Pinpoint the cell where the given text exists, returning its [x, y] midpoint coordinate. 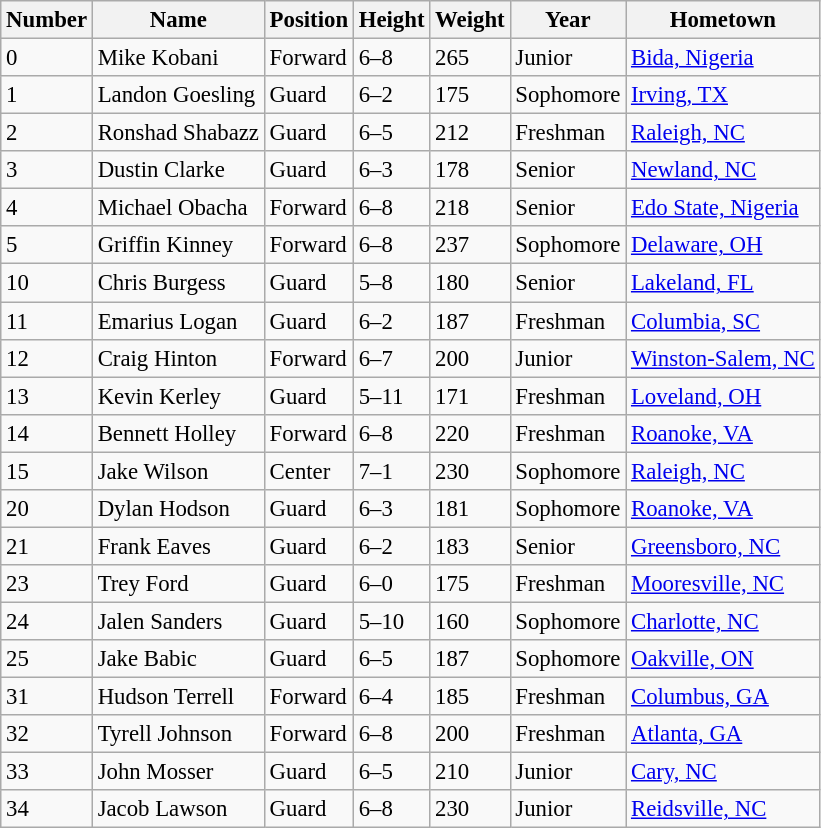
4 [47, 208]
Cary, NC [723, 772]
13 [47, 396]
Atlanta, GA [723, 734]
Michael Obacha [178, 208]
Mooresville, NC [723, 584]
Chris Burgess [178, 283]
178 [470, 170]
210 [470, 772]
Newland, NC [723, 170]
12 [47, 358]
220 [470, 433]
John Mosser [178, 772]
Griffin Kinney [178, 245]
Bida, Nigeria [723, 58]
Center [308, 471]
Columbia, SC [723, 321]
Weight [470, 20]
171 [470, 396]
Lakeland, FL [723, 283]
185 [470, 697]
34 [47, 809]
5–11 [391, 396]
Craig Hinton [178, 358]
Landon Goesling [178, 95]
6–7 [391, 358]
Emarius Logan [178, 321]
5–8 [391, 283]
Reidsville, NC [723, 809]
Dustin Clarke [178, 170]
7–1 [391, 471]
5–10 [391, 621]
Delaware, OH [723, 245]
21 [47, 546]
0 [47, 58]
Irving, TX [723, 95]
212 [470, 133]
11 [47, 321]
Height [391, 20]
5 [47, 245]
Columbus, GA [723, 697]
3 [47, 170]
Name [178, 20]
Jacob Lawson [178, 809]
31 [47, 697]
32 [47, 734]
237 [470, 245]
23 [47, 584]
Charlotte, NC [723, 621]
2 [47, 133]
Jake Wilson [178, 471]
218 [470, 208]
Frank Eaves [178, 546]
Oakville, ON [723, 659]
181 [470, 509]
1 [47, 95]
25 [47, 659]
265 [470, 58]
Mike Kobani [178, 58]
14 [47, 433]
Jake Babic [178, 659]
Number [47, 20]
15 [47, 471]
10 [47, 283]
Kevin Kerley [178, 396]
20 [47, 509]
Year [568, 20]
Tyrell Johnson [178, 734]
Edo State, Nigeria [723, 208]
Greensboro, NC [723, 546]
Winston-Salem, NC [723, 358]
Position [308, 20]
Loveland, OH [723, 396]
Jalen Sanders [178, 621]
6–0 [391, 584]
Dylan Hodson [178, 509]
Ronshad Shabazz [178, 133]
Hudson Terrell [178, 697]
Hometown [723, 20]
183 [470, 546]
180 [470, 283]
6–4 [391, 697]
33 [47, 772]
Trey Ford [178, 584]
160 [470, 621]
24 [47, 621]
Bennett Holley [178, 433]
